From the cell containing the given text, extract its center point as (x, y) coordinate. 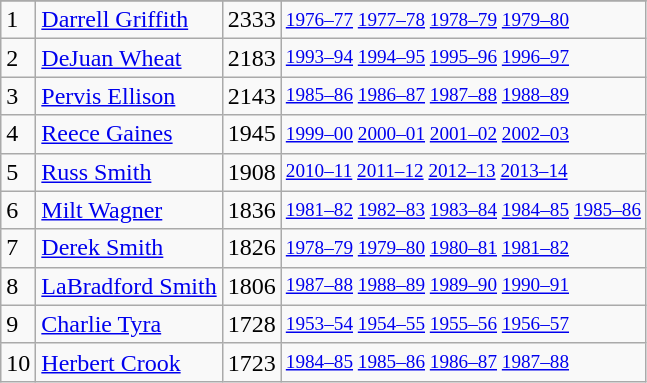
Derek Smith (129, 248)
Pervis Ellison (129, 96)
10 (18, 362)
1806 (252, 286)
DeJuan Wheat (129, 58)
8 (18, 286)
1985–86 1986–87 1987–88 1988–89 (463, 96)
5 (18, 172)
1945 (252, 134)
1993–94 1994–95 1995–96 1996–97 (463, 58)
Russ Smith (129, 172)
1826 (252, 248)
2183 (252, 58)
1999–00 2000–01 2001–02 2002–03 (463, 134)
1728 (252, 324)
4 (18, 134)
2010–11 2011–12 2012–13 2013–14 (463, 172)
Darrell Griffith (129, 20)
2 (18, 58)
1908 (252, 172)
1953–54 1954–55 1955–56 1956–57 (463, 324)
Charlie Tyra (129, 324)
2333 (252, 20)
2143 (252, 96)
Milt Wagner (129, 210)
LaBradford Smith (129, 286)
1723 (252, 362)
Reece Gaines (129, 134)
9 (18, 324)
1976–77 1977–78 1978–79 1979–80 (463, 20)
1836 (252, 210)
1984–85 1985–86 1986–87 1987–88 (463, 362)
1978–79 1979–80 1980–81 1981–82 (463, 248)
3 (18, 96)
Herbert Crook (129, 362)
1987–88 1988–89 1989–90 1990–91 (463, 286)
1 (18, 20)
6 (18, 210)
1981–82 1982–83 1983–84 1984–85 1985–86 (463, 210)
7 (18, 248)
